Determine the [X, Y] coordinate at the center of the cell enclosing the given text.  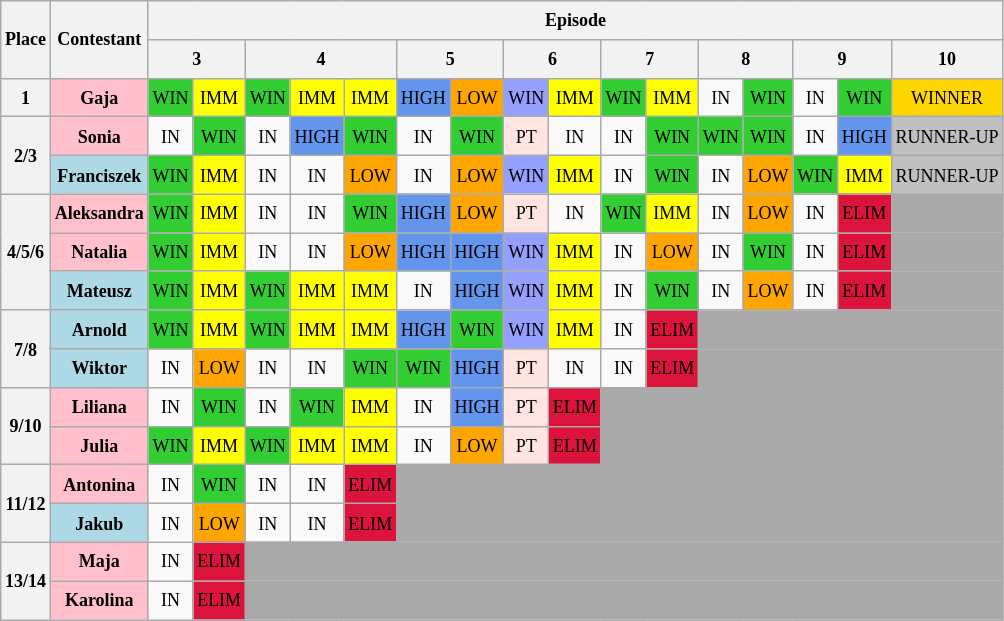
4/5/6 [26, 252]
Natalia [99, 252]
Karolina [99, 600]
11/12 [26, 504]
9 [842, 58]
Episode [576, 20]
Gaja [99, 98]
Wiktor [99, 368]
7 [650, 58]
Aleksandra [99, 214]
8 [745, 58]
Franciszek [99, 174]
9/10 [26, 426]
4 [320, 58]
Contestant [99, 40]
6 [552, 58]
Julia [99, 446]
Antonina [99, 484]
Place [26, 40]
Mateusz [99, 290]
Sonia [99, 136]
WINNER [947, 98]
Jakub [99, 522]
5 [450, 58]
7/8 [26, 348]
Liliana [99, 406]
1 [26, 98]
13/14 [26, 580]
Arnold [99, 330]
2/3 [26, 156]
Maja [99, 562]
10 [947, 58]
3 [196, 58]
